Locate the cell with the specified text and output its [x, y] center coordinate. 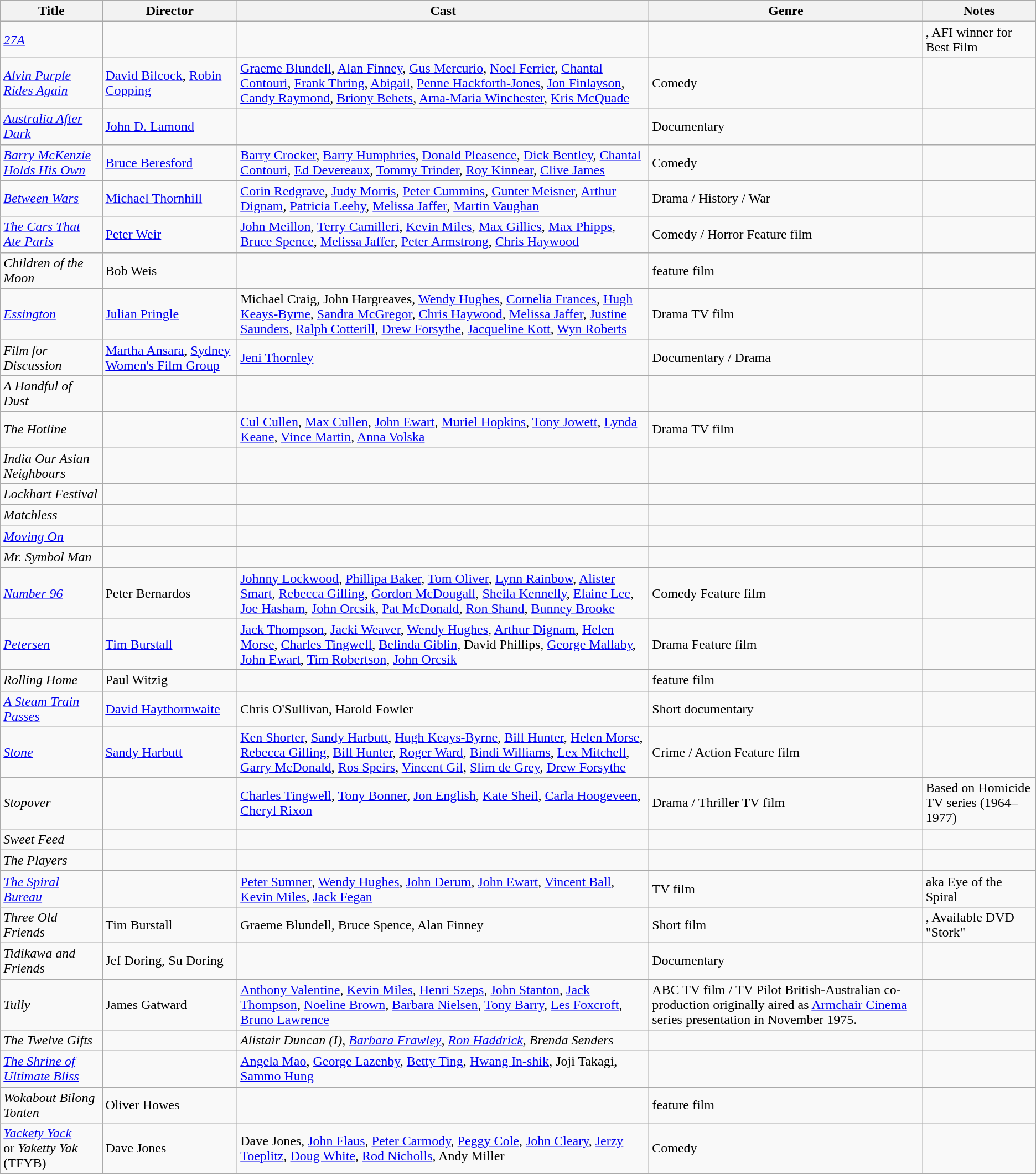
Australia After Dark [51, 126]
Peter Bernardos [170, 593]
Short film [786, 924]
Barry Crocker, Barry Humphries, Donald Pleasence, Dick Bentley, Chantal Contouri, Ed Devereaux, Tommy Trinder, Roy Kinnear, Clive James [443, 163]
Mr. Symbol Man [51, 557]
Paul Witzig [170, 680]
John Meillon, Terry Camilleri, Kevin Miles, Max Gillies, Max Phipps, Bruce Spence, Melissa Jaffer, Peter Armstrong, Chris Haywood [443, 235]
Film for Discussion [51, 358]
India Our Asian Neighbours [51, 465]
Peter Sumner, Wendy Hughes, John Derum, John Ewart, Vincent Ball, Kevin Miles, Jack Fegan [443, 889]
Children of the Moon [51, 270]
Drama / Thriller TV film [786, 803]
Peter Weir [170, 235]
, Available DVD "Stork" [979, 924]
Documentary / Drama [786, 358]
ABC TV film / TV Pilot British-Australian co-production originally aired as Armchair Cinema series presentation in November 1975. [786, 1004]
Matchless [51, 515]
Jef Doring, Su Doring [170, 961]
TV film [786, 889]
Michael Thornhill [170, 198]
Barry McKenzie Holds His Own [51, 163]
Between Wars [51, 198]
Dave Jones [170, 1149]
Drama / History / War [786, 198]
Oliver Howes [170, 1105]
Title [51, 11]
Bob Weis [170, 270]
David Bilcock, Robin Copping [170, 83]
27A [51, 40]
Bruce Beresford [170, 163]
Short documentary [786, 708]
James Gatward [170, 1004]
Tidikawa and Friends [51, 961]
A Handful of Dust [51, 393]
Drama Feature film [786, 644]
Cast [443, 11]
Graeme Blundell, Bruce Spence, Alan Finney [443, 924]
, AFI winner for Best Film [979, 40]
Comedy / Horror Feature film [786, 235]
Number 96 [51, 593]
The Spiral Bureau [51, 889]
Three Old Friends [51, 924]
Tully [51, 1004]
Yackety Yackor Yaketty Yak (TFYB) [51, 1149]
Comedy Feature film [786, 593]
Anthony Valentine, Kevin Miles, Henri Szeps, John Stanton, Jack Thompson, Noeline Brown, Barbara Nielsen, Tony Barry, Les Foxcroft, Bruno Lawrence [443, 1004]
Notes [979, 11]
The Shrine of Ultimate Bliss [51, 1069]
Alvin Purple Rides Again [51, 83]
Wokabout Bilong Tonten [51, 1105]
David Haythornwaite [170, 708]
Stopover [51, 803]
Sandy Harbutt [170, 752]
Dave Jones, John Flaus, Peter Carmody, Peggy Cole, John Cleary, Jerzy Toeplitz, Doug White, Rod Nicholls, Andy Miller [443, 1149]
Essington [51, 314]
Petersen [51, 644]
Stone [51, 752]
Jeni Thornley [443, 358]
Genre [786, 11]
John D. Lamond [170, 126]
Based on Homicide TV series (1964–1977) [979, 803]
Angela Mao, George Lazenby, Betty Ting, Hwang In-shik, Joji Takagi, Sammo Hung [443, 1069]
Lockhart Festival [51, 494]
Cul Cullen, Max Cullen, John Ewart, Muriel Hopkins, Tony Jowett, Lynda Keane, Vince Martin, Anna Volska [443, 430]
Julian Pringle [170, 314]
Director [170, 11]
The Twelve Gifts [51, 1041]
Charles Tingwell, Tony Bonner, Jon English, Kate Sheil, Carla Hoogeveen, Cheryl Rixon [443, 803]
Sweet Feed [51, 839]
Corin Redgrave, Judy Morris, Peter Cummins, Gunter Meisner, Arthur Dignam, Patricia Leehy, Melissa Jaffer, Martin Vaughan [443, 198]
Moving On [51, 536]
Rolling Home [51, 680]
Crime / Action Feature film [786, 752]
aka Eye of the Spiral [979, 889]
The Cars That Ate Paris [51, 235]
Chris O'Sullivan, Harold Fowler [443, 708]
A Steam Train Passes [51, 708]
Martha Ansara, Sydney Women's Film Group [170, 358]
Alistair Duncan (I), Barbara Frawley, Ron Haddrick, Brenda Senders [443, 1041]
The Players [51, 860]
The Hotline [51, 430]
